Locate the cell with the specified text and output its (x, y) center coordinate. 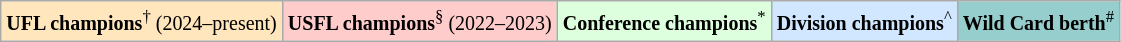
Wild Card berth# (1038, 21)
Conference champions* (664, 21)
USFL champions§ (2022–2023) (420, 21)
Division champions^ (864, 21)
UFL champions† (2024–present) (142, 21)
